Extract the [x, y] coordinate from the center of the cell holding the provided text.  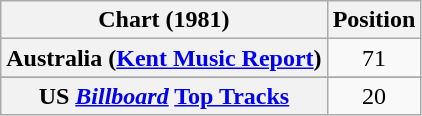
71 [374, 58]
20 [374, 96]
Position [374, 20]
Australia (Kent Music Report) [164, 58]
Chart (1981) [164, 20]
US Billboard Top Tracks [164, 96]
